Output the (X, Y) coordinate of the center of the cell containing the given text.  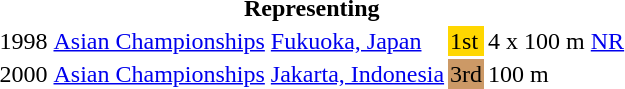
3rd (466, 74)
Jakarta, Indonesia (357, 74)
Fukuoka, Japan (357, 41)
1st (466, 41)
